Detect which cell encompasses the target text, then output its [X, Y] center coordinate. 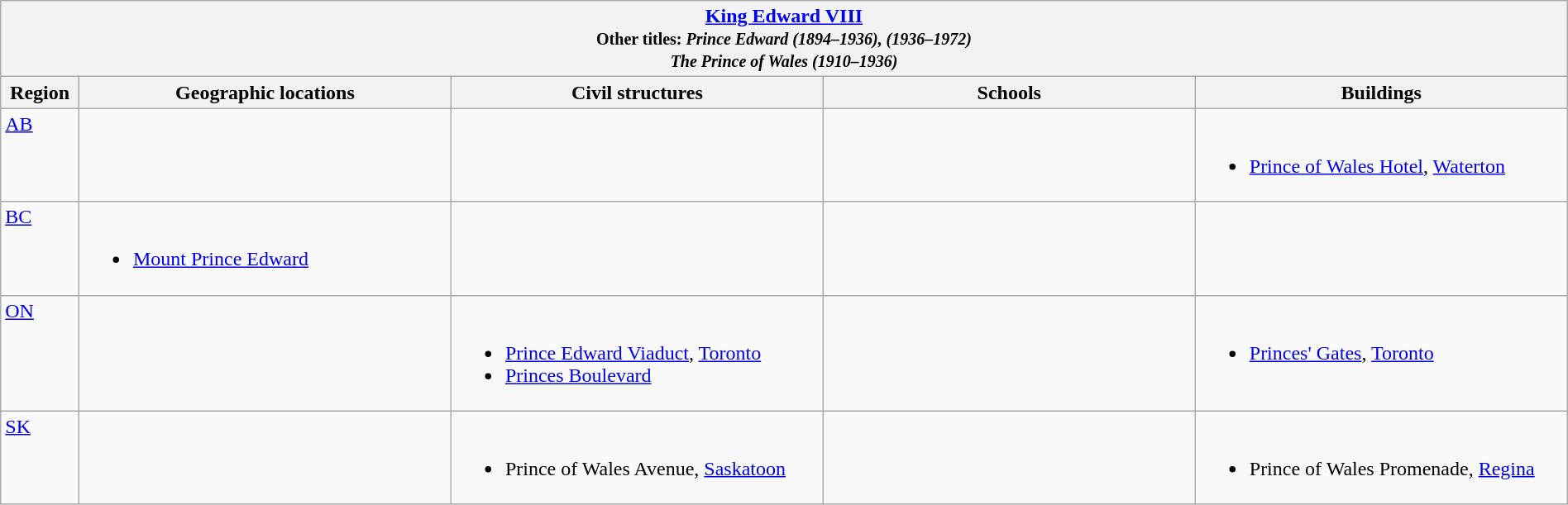
King Edward VIIIOther titles: Prince Edward (1894–1936), (1936–1972)The Prince of Wales (1910–1936) [784, 39]
SK [40, 458]
Mount Prince Edward [265, 248]
Prince of Wales Avenue, Saskatoon [637, 458]
BC [40, 248]
Region [40, 93]
Prince of Wales Promenade, Regina [1381, 458]
Prince of Wales Hotel, Waterton [1381, 155]
Prince Edward Viaduct, TorontoPrinces Boulevard [637, 353]
Geographic locations [265, 93]
Princes' Gates, Toronto [1381, 353]
ON [40, 353]
Civil structures [637, 93]
AB [40, 155]
Schools [1009, 93]
Buildings [1381, 93]
